For the text-containing cell, return its midpoint in [X, Y] coordinate format. 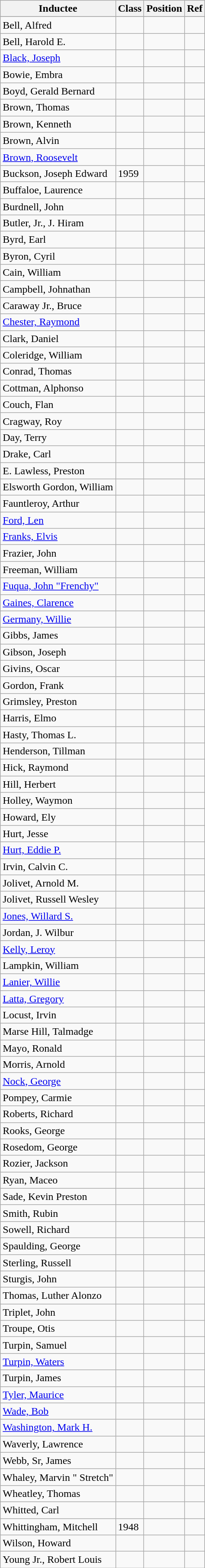
Hurt, Jesse [58, 834]
Wilson, Howard [58, 1543]
Position [164, 9]
Gibbs, James [58, 636]
Sterling, Russell [58, 1263]
Class [130, 9]
Bowie, Embra [58, 75]
Whaley, Marvin " Stretch" [58, 1477]
Roberts, Richard [58, 1114]
Nock, George [58, 1081]
Germany, Willie [58, 619]
Harris, Elmo [58, 718]
Howard, Ely [58, 817]
Marse Hill, Talmadge [58, 1032]
Caraway Jr., Bruce [58, 306]
Jordan, J. Wilbur [58, 932]
Webb, Sr, James [58, 1460]
Inductee [58, 9]
Bell, Alfred [58, 25]
Whittingham, Mitchell [58, 1526]
Whitted, Carl [58, 1510]
Hasty, Thomas L. [58, 735]
Day, Terry [58, 437]
Hick, Raymond [58, 768]
Morris, Arnold [58, 1065]
Sowell, Richard [58, 1229]
Hurt, Eddie P. [58, 850]
Cottman, Alphonso [58, 388]
Brown, Alvin [58, 140]
Chester, Raymond [58, 322]
Turpin, Waters [58, 1362]
Rozier, Jackson [58, 1164]
Kelly, Leroy [58, 949]
Franks, Elvis [58, 537]
Freeman, William [58, 570]
Brown, Roosevelt [58, 157]
Lampkin, William [58, 965]
Henderson, Tillman [58, 751]
Spaulding, George [58, 1246]
Givins, Oscar [58, 668]
Conrad, Thomas [58, 372]
Gordon, Frank [58, 685]
Triplet, John [58, 1312]
Gaines, Clarence [58, 603]
Clark, Daniel [58, 339]
Cragway, Roy [58, 421]
Turpin, Samuel [58, 1345]
Washington, Mark H. [58, 1428]
Byron, Cyril [58, 256]
Boyd, Gerald Bernard [58, 91]
Irvin, Calvin C. [58, 867]
Locust, Irvin [58, 1015]
E. Lawless, Preston [58, 470]
Latta, Gregory [58, 998]
Rosedom, George [58, 1147]
Fuqua, John "Frenchy" [58, 586]
Buffaloe, Laurence [58, 190]
Campbell, Johnathan [58, 289]
Grimsley, Preston [58, 701]
Gibson, Joseph [58, 652]
Jones, Willard S. [58, 916]
1959 [130, 173]
Burdnell, John [58, 207]
Mayo, Ronald [58, 1048]
Couch, Flan [58, 404]
Brown, Thomas [58, 108]
Brown, Kenneth [58, 124]
Holley, Waymon [58, 801]
Drake, Carl [58, 454]
Thomas, Luther Alonzo [58, 1296]
Coleridge, William [58, 355]
Butler, Jr., J. Hiram [58, 223]
Ryan, Maceo [58, 1180]
Tyler, Maurice [58, 1395]
Frazier, John [58, 553]
Elsworth Gordon, William [58, 487]
Wheatley, Thomas [58, 1493]
Jolivet, Arnold M. [58, 883]
Ref [195, 9]
Waverly, Lawrence [58, 1444]
Young Jr., Robert Louis [58, 1560]
Lanier, Willie [58, 982]
Wade, Bob [58, 1411]
Buckson, Joseph Edward [58, 173]
1948 [130, 1526]
Bell, Harold E. [58, 42]
Black, Joseph [58, 58]
Sturgis, John [58, 1279]
Byrd, Earl [58, 240]
Cain, William [58, 273]
Turpin, James [58, 1378]
Fauntleroy, Arthur [58, 504]
Hill, Herbert [58, 784]
Pompey, Carmie [58, 1098]
Jolivet, Russell Wesley [58, 900]
Rooks, George [58, 1131]
Troupe, Otis [58, 1329]
Smith, Rubin [58, 1213]
Sade, Kevin Preston [58, 1196]
Ford, Len [58, 520]
